Extract the [x, y] coordinate from the center of the cell holding the provided text.  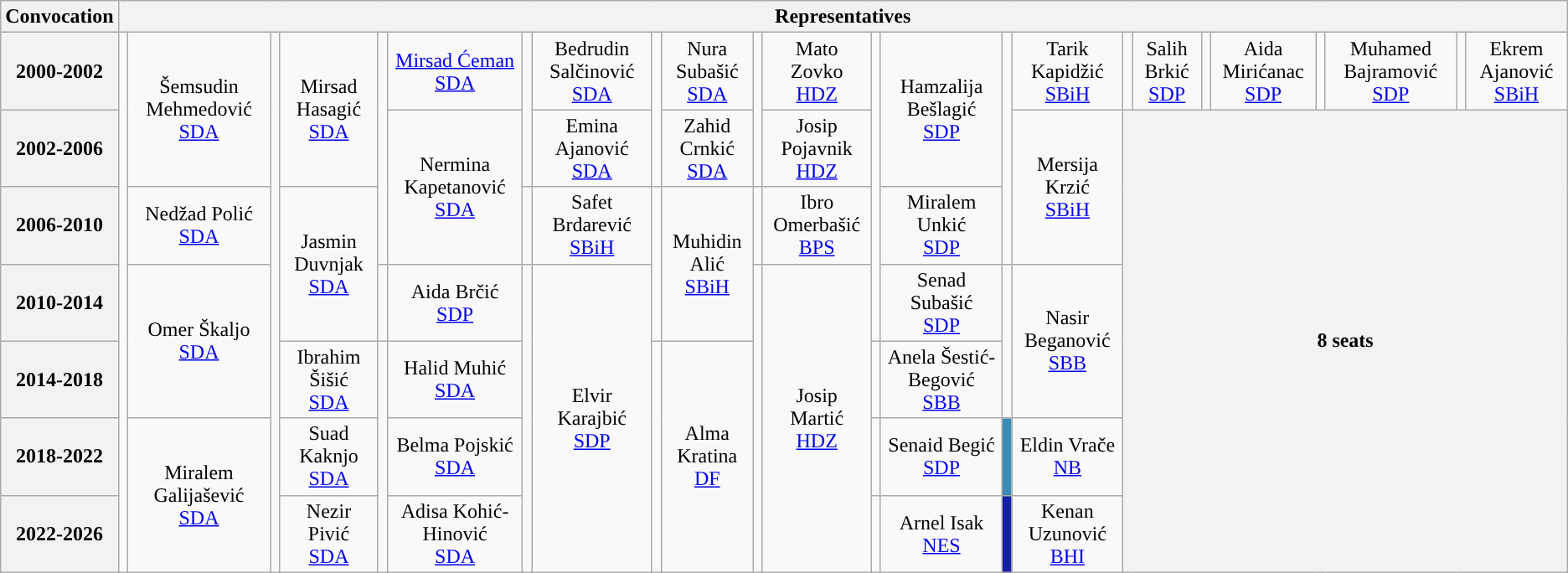
Halid MuhićSDA [455, 379]
Mirsad ĆemanSDA [455, 71]
Arnel IsakNES [941, 534]
Aida MirićanacSDP [1263, 71]
2014-2018 [59, 379]
Nermina KapetanovićSDA [455, 187]
Miralem UnkićSDP [941, 225]
Zahid CrnkićSDA [707, 148]
Representatives [843, 17]
Mersija KrzićSBiH [1067, 187]
2006-2010 [59, 225]
2002-2006 [59, 148]
Senaid BegićSDP [941, 457]
Bedrudin SalčinovićSDA [591, 71]
Anela Šestić-BegovićSBB [941, 379]
Ekrem AjanovićSBiH [1517, 71]
Miralem GalijaševićSDA [199, 495]
Omer ŠkaljoSDA [199, 341]
Josip MartićHDZ [817, 418]
Hamzalija BešlagićSDP [941, 110]
Mirsad HasagićSDA [328, 110]
2022-2026 [59, 534]
Nura SubašićSDA [707, 71]
Kenan UzunovićBHI [1067, 534]
Ibro OmerbašićBPS [817, 225]
Belma PojskićSDA [455, 457]
Ibrahim ŠišićSDA [328, 379]
2000-2002 [59, 71]
Emina AjanovićSDA [591, 148]
Josip PojavnikHDZ [817, 148]
Aida BrčićSDP [455, 302]
Elvir KarajbićSDP [591, 418]
Convocation [59, 17]
Muhamed BajramovićSDP [1390, 71]
2018-2022 [59, 457]
Nezir PivićSDA [328, 534]
Tarik KapidžićSBiH [1067, 71]
Muhidin AlićSBiH [707, 264]
Safet BrdarevićSBiH [591, 225]
Alma KratinaDF [707, 457]
Eldin VračeNB [1067, 457]
Suad KaknjoSDA [328, 457]
8 seats [1345, 341]
Nasir BeganovićSBB [1067, 341]
Šemsudin MehmedovićSDA [199, 110]
Nedžad PolićSDA [199, 225]
Senad SubašićSDP [941, 302]
2010-2014 [59, 302]
Jasmin DuvnjakSDA [328, 264]
Mato ZovkoHDZ [817, 71]
Salih BrkićSDP [1167, 71]
Adisa Kohić-HinovićSDA [455, 534]
